From the cell containing the given text, extract its center point as (x, y) coordinate. 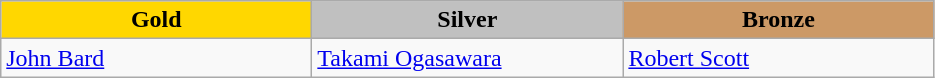
Robert Scott (778, 58)
John Bard (156, 58)
Takami Ogasawara (468, 58)
Gold (156, 20)
Bronze (778, 20)
Silver (468, 20)
